Find where the given text appears and provide that cell's center as (x, y) coordinate. 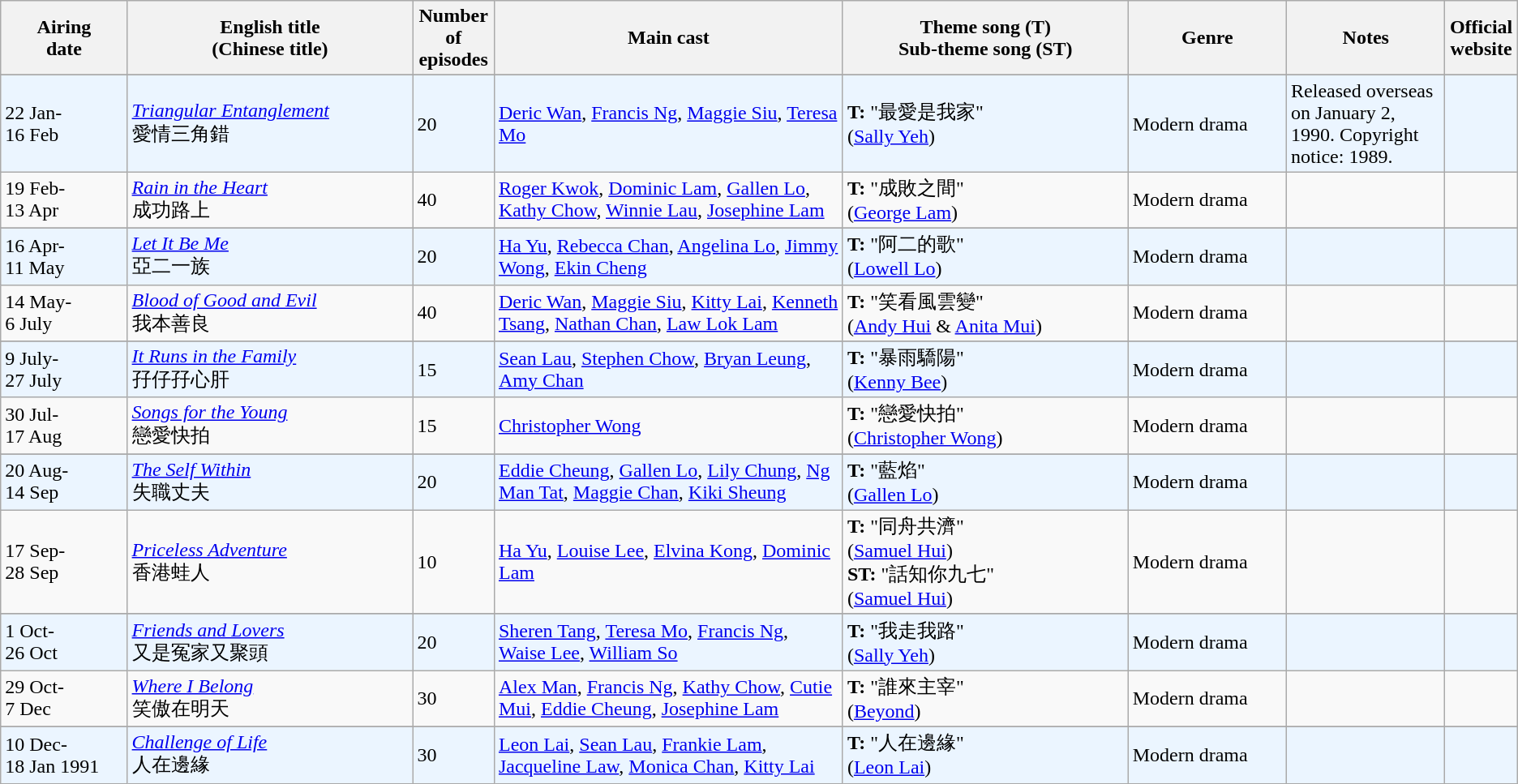
Where I Belong 笑傲在明天 (270, 699)
Blood of Good and Evil 我本善良 (270, 313)
Eddie Cheung, Gallen Lo, Lily Chung, Ng Man Tat, Maggie Chan, Kiki Sheung (668, 482)
T: "人在邊緣" (Leon Lai) (985, 755)
29 Oct- 7 Dec (64, 699)
Sean Lau, Stephen Chow, Bryan Leung, Amy Chan (668, 370)
9 July- 27 July (64, 370)
Genre (1207, 38)
T: "藍焰" (Gallen Lo) (985, 482)
Sheren Tang, Teresa Mo, Francis Ng, Waise Lee, William So (668, 642)
Ha Yu, Louise Lee, Elvina Kong, Dominic Lam (668, 562)
Number of episodes (454, 38)
Alex Man, Francis Ng, Kathy Chow, Cutie Mui, Eddie Cheung, Josephine Lam (668, 699)
17 Sep- 28 Sep (64, 562)
Songs for the Young 戀愛快拍 (270, 426)
Ha Yu, Rebecca Chan, Angelina Lo, Jimmy Wong, Ekin Cheng (668, 256)
14 May- 6 July (64, 313)
16 Apr- 11 May (64, 256)
Deric Wan, Francis Ng, Maggie Siu, Teresa Mo (668, 123)
T: "同舟共濟" (Samuel Hui) ST: "話知你九七" (Samuel Hui) (985, 562)
Friends and Lovers 又是冤家又聚頭 (270, 642)
Theme song (T) Sub-theme song (ST) (985, 38)
10 Dec- 18 Jan 1991 (64, 755)
Leon Lai, Sean Lau, Frankie Lam, Jacqueline Law, Monica Chan, Kitty Lai (668, 755)
T: "暴雨驕陽" (Kenny Bee) (985, 370)
Deric Wan, Maggie Siu, Kitty Lai, Kenneth Tsang, Nathan Chan, Law Lok Lam (668, 313)
30 Jul- 17 Aug (64, 426)
1 Oct- 26 Oct (64, 642)
Airingdate (64, 38)
Released overseas on January 2, 1990. Copyright notice: 1989. (1366, 123)
Priceless Adventure 香港蛙人 (270, 562)
10 (454, 562)
20 Aug- 14 Sep (64, 482)
T: "我走我路" (Sally Yeh) (985, 642)
T: "最愛是我家" (Sally Yeh) (985, 123)
T: "成敗之間" (George Lam) (985, 200)
The Self Within 失職丈夫 (270, 482)
Christopher Wong (668, 426)
Challenge of Life 人在邊緣 (270, 755)
Rain in the Heart 成功路上 (270, 200)
Official website (1481, 38)
T: "笑看風雲變" (Andy Hui & Anita Mui) (985, 313)
It Runs in the Family 孖仔孖心肝 (270, 370)
T: "戀愛快拍" (Christopher Wong) (985, 426)
T: "誰來主宰" (Beyond) (985, 699)
Notes (1366, 38)
Roger Kwok, Dominic Lam, Gallen Lo, Kathy Chow, Winnie Lau, Josephine Lam (668, 200)
Main cast (668, 38)
22 Jan- 16 Feb (64, 123)
T: "阿二的歌" (Lowell Lo) (985, 256)
Let It Be Me 亞二一族 (270, 256)
19 Feb- 13 Apr (64, 200)
Triangular Entanglement 愛情三角錯 (270, 123)
English title (Chinese title) (270, 38)
